Output the (x, y) coordinate of the center of the cell containing the given text.  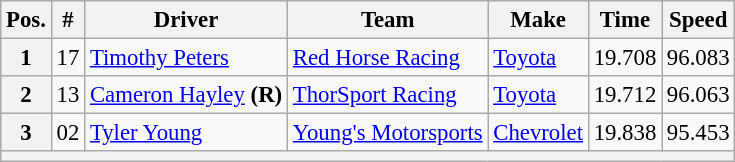
Young's Motorsports (388, 133)
Speed (698, 20)
Driver (186, 20)
02 (68, 133)
# (68, 20)
Tyler Young (186, 133)
13 (68, 95)
Pos. (26, 20)
1 (26, 58)
Cameron Hayley (R) (186, 95)
3 (26, 133)
Make (538, 20)
17 (68, 58)
96.083 (698, 58)
Timothy Peters (186, 58)
Time (624, 20)
Chevrolet (538, 133)
95.453 (698, 133)
Team (388, 20)
19.708 (624, 58)
19.712 (624, 95)
19.838 (624, 133)
2 (26, 95)
96.063 (698, 95)
ThorSport Racing (388, 95)
Red Horse Racing (388, 58)
